Determine the (X, Y) coordinate at the center of the cell enclosing the given text.  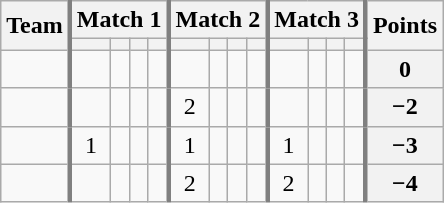
Points (404, 26)
Team (36, 26)
Match 1 (120, 20)
0 (404, 69)
−4 (404, 183)
−2 (404, 107)
Match 3 (316, 20)
Match 2 (218, 20)
−3 (404, 145)
